Pinpoint the cell where the given text exists, returning its (X, Y) midpoint coordinate. 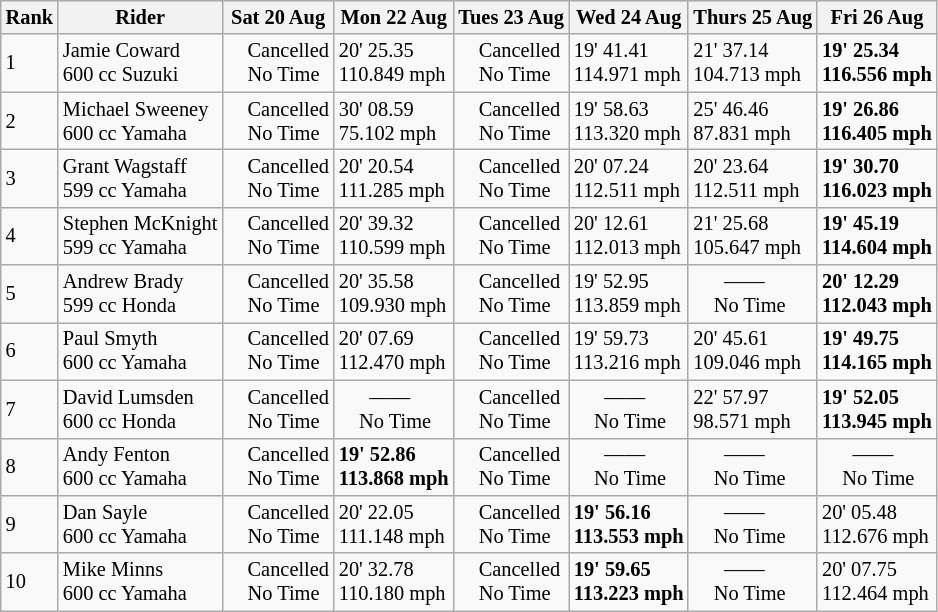
20' 20.54 111.285 mph (394, 178)
19' 56.16 113.553 mph (629, 524)
19' 58.63 113.320 mph (629, 121)
20' 39.32 110.599 mph (394, 236)
20' 12.29 112.043 mph (877, 294)
20' 07.75 112.464 mph (877, 582)
10 (30, 582)
Sat 20 Aug (278, 17)
21' 37.14 104.713 mph (752, 63)
2 (30, 121)
19' 25.34 116.556 mph (877, 63)
22' 57.97 98.571 mph (752, 409)
Jamie Coward 600 cc Suzuki (140, 63)
21' 25.68 105.647 mph (752, 236)
19' 59.73 113.216 mph (629, 351)
Fri 26 Aug (877, 17)
19' 26.86 116.405 mph (877, 121)
20' 45.61 109.046 mph (752, 351)
7 (30, 409)
30' 08.59 75.102 mph (394, 121)
Michael Sweeney 600 cc Yamaha (140, 121)
19' 52.86 113.868 mph (394, 467)
19' 52.95 113.859 mph (629, 294)
19' 59.65 113.223 mph (629, 582)
Wed 24 Aug (629, 17)
20' 25.35 110.849 mph (394, 63)
19' 41.41 114.971 mph (629, 63)
5 (30, 294)
Paul Smyth 600 cc Yamaha (140, 351)
20' 35.58 109.930 mph (394, 294)
8 (30, 467)
19' 30.70 116.023 mph (877, 178)
Andrew Brady 599 cc Honda (140, 294)
20' 07.24 112.511 mph (629, 178)
Tues 23 Aug (510, 17)
Rank (30, 17)
19' 52.05 113.945 mph (877, 409)
6 (30, 351)
Grant Wagstaff 599 cc Yamaha (140, 178)
19' 45.19 114.604 mph (877, 236)
Thurs 25 Aug (752, 17)
Stephen McKnight 599 cc Yamaha (140, 236)
20' 22.05 111.148 mph (394, 524)
Andy Fenton 600 cc Yamaha (140, 467)
20' 32.78 110.180 mph (394, 582)
4 (30, 236)
20' 23.64 112.511 mph (752, 178)
19' 49.75 114.165 mph (877, 351)
3 (30, 178)
Rider (140, 17)
David Lumsden 600 cc Honda (140, 409)
20' 05.48 112.676 mph (877, 524)
20' 12.61 112.013 mph (629, 236)
1 (30, 63)
9 (30, 524)
Mike Minns 600 cc Yamaha (140, 582)
25' 46.46 87.831 mph (752, 121)
Dan Sayle 600 cc Yamaha (140, 524)
Mon 22 Aug (394, 17)
20' 07.69 112.470 mph (394, 351)
